Provide the (X, Y) coordinate of the cell's center where the given text is located.  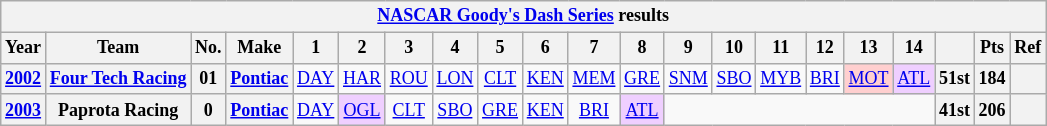
MOT (868, 78)
HAR (362, 78)
SNM (688, 78)
No. (208, 48)
13 (868, 48)
Team (118, 48)
MEM (594, 78)
4 (455, 48)
LON (455, 78)
206 (992, 110)
2 (362, 48)
Pts (992, 48)
2003 (24, 110)
3 (408, 48)
Make (260, 48)
MYB (781, 78)
01 (208, 78)
7 (594, 48)
14 (914, 48)
NASCAR Goody's Dash Series results (524, 16)
5 (500, 48)
Ref (1028, 48)
1 (316, 48)
51st (955, 78)
Four Tech Racing (118, 78)
11 (781, 48)
6 (545, 48)
OGL (362, 110)
184 (992, 78)
Year (24, 48)
8 (642, 48)
2002 (24, 78)
0 (208, 110)
Paprota Racing (118, 110)
41st (955, 110)
12 (826, 48)
ROU (408, 78)
9 (688, 48)
10 (734, 48)
